Provide the (X, Y) coordinate of the cell's center where the given text is located.  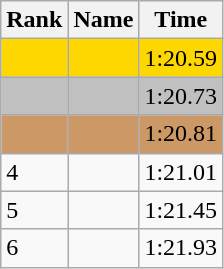
5 (34, 210)
4 (34, 172)
1:20.81 (181, 134)
Rank (34, 20)
1:21.93 (181, 248)
Name (104, 20)
Time (181, 20)
1:21.01 (181, 172)
1:20.73 (181, 96)
1:20.59 (181, 58)
1:21.45 (181, 210)
6 (34, 248)
